Identify which cell holds the provided text, then report its [x, y] central coordinate. 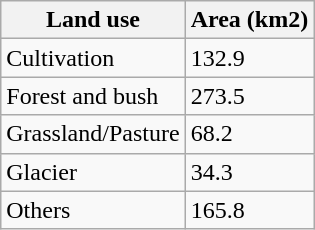
Forest and bush [93, 96]
34.3 [250, 172]
Glacier [93, 172]
68.2 [250, 134]
Area (km2) [250, 20]
Grassland/Pasture [93, 134]
132.9 [250, 58]
Land use [93, 20]
Others [93, 210]
273.5 [250, 96]
Cultivation [93, 58]
165.8 [250, 210]
